Provide the (X, Y) coordinate of the cell's center where the given text is located.  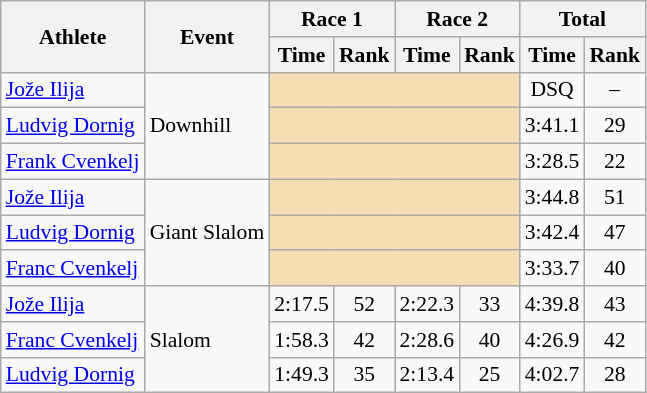
Giant Slalom (208, 232)
Slalom (208, 340)
22 (614, 162)
29 (614, 126)
1:58.3 (302, 340)
Race 2 (456, 19)
2:28.6 (426, 340)
Downhill (208, 126)
25 (490, 375)
47 (614, 233)
2:13.4 (426, 375)
35 (364, 375)
Event (208, 36)
1:49.3 (302, 375)
3:33.7 (552, 269)
Frank Cvenkelj (73, 162)
51 (614, 197)
43 (614, 304)
33 (490, 304)
4:39.8 (552, 304)
3:42.4 (552, 233)
3:44.8 (552, 197)
DSQ (552, 90)
Race 1 (332, 19)
4:02.7 (552, 375)
3:41.1 (552, 126)
– (614, 90)
4:26.9 (552, 340)
Total (582, 19)
2:17.5 (302, 304)
3:28.5 (552, 162)
28 (614, 375)
Athlete (73, 36)
2:22.3 (426, 304)
52 (364, 304)
